Scan for the cell matching the given text and deliver its (X, Y) coordinate at center. 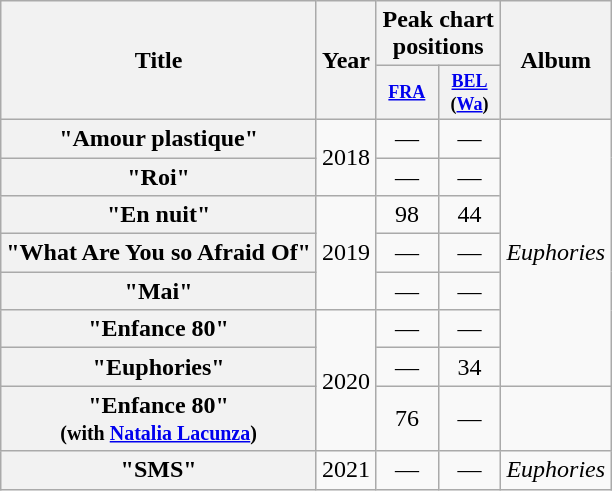
2019 (346, 253)
"Enfance 80" (159, 329)
"What Are You so Afraid Of" (159, 253)
"En nuit" (159, 215)
FRA (408, 93)
"Roi" (159, 177)
Album (556, 60)
BEL(Wa) (470, 93)
76 (408, 418)
Peak chart positions (438, 34)
34 (470, 367)
44 (470, 215)
2018 (346, 157)
2020 (346, 380)
2021 (346, 470)
"Mai" (159, 291)
Title (159, 60)
"SMS" (159, 470)
"Euphories" (159, 367)
"Amour plastique" (159, 138)
"Enfance 80"(with Natalia Lacunza) (159, 418)
98 (408, 215)
Year (346, 60)
